Return the (X, Y) coordinate for the center point of the cell that contains the specified text.  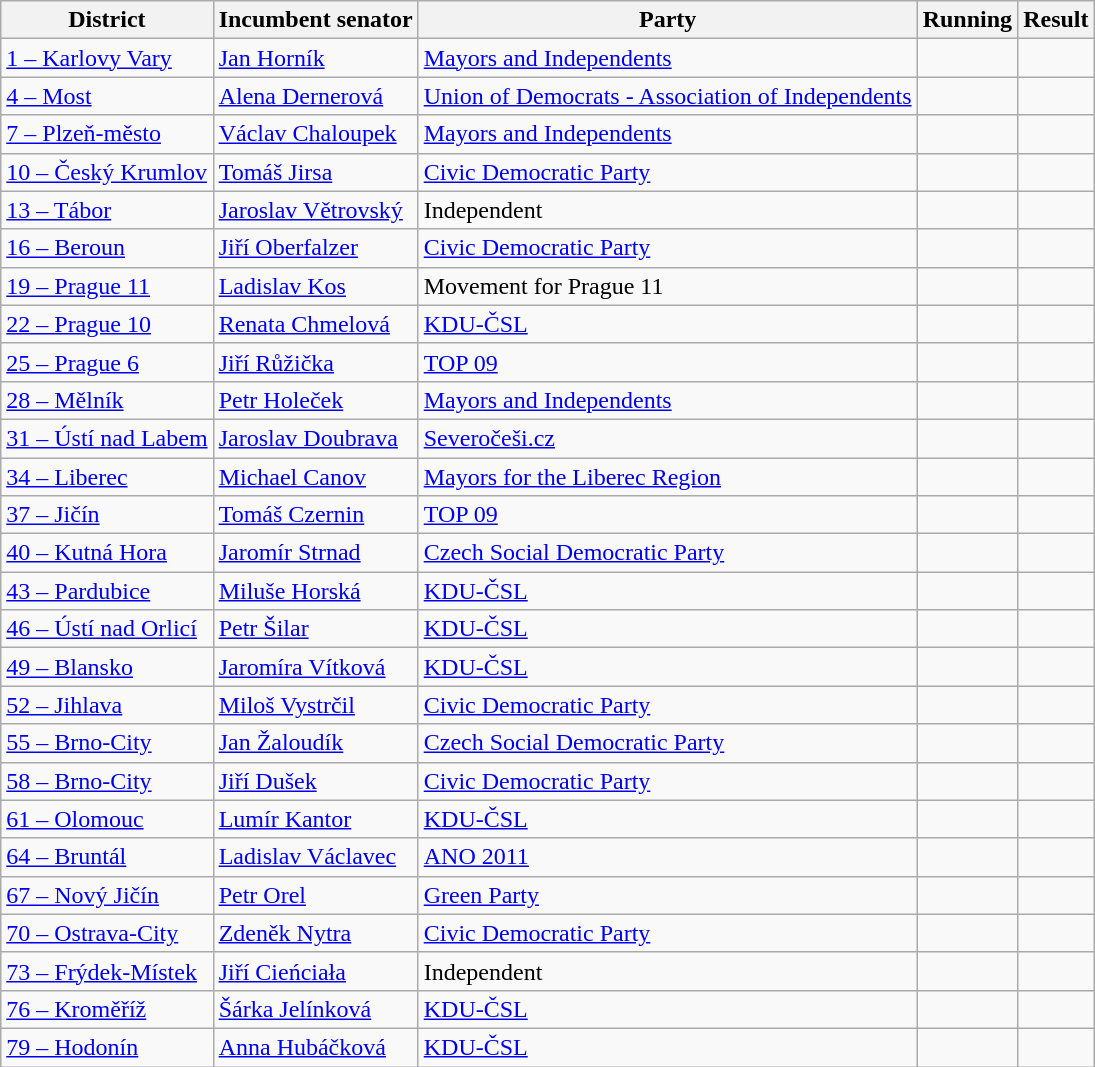
4 – Most (107, 96)
40 – Kutná Hora (107, 553)
Result (1056, 20)
Alena Dernerová (316, 96)
Jiří Cieńciała (316, 971)
Party (668, 20)
Jiří Dušek (316, 781)
76 – Kroměříž (107, 1009)
16 – Beroun (107, 248)
Anna Hubáčková (316, 1047)
Jaroslav Doubrava (316, 438)
52 – Jihlava (107, 705)
Jan Horník (316, 58)
34 – Liberec (107, 477)
Tomáš Jirsa (316, 172)
49 – Blansko (107, 667)
Green Party (668, 895)
Tomáš Czernin (316, 515)
Petr Holeček (316, 400)
Jaroslav Větrovský (316, 210)
13 – Tábor (107, 210)
37 – Jičín (107, 515)
Zdeněk Nytra (316, 933)
58 – Brno-City (107, 781)
43 – Pardubice (107, 591)
Severočeši.cz (668, 438)
District (107, 20)
Jan Žaloudík (316, 743)
Ladislav Václavec (316, 857)
Jaromír Strnad (316, 553)
22 – Prague 10 (107, 324)
1 – Karlovy Vary (107, 58)
Miluše Horská (316, 591)
Michael Canov (316, 477)
Incumbent senator (316, 20)
Renata Chmelová (316, 324)
Miloš Vystrčil (316, 705)
61 – Olomouc (107, 819)
Petr Šilar (316, 629)
Running (967, 20)
10 – Český Krumlov (107, 172)
Petr Orel (316, 895)
Jaromíra Vítková (316, 667)
Movement for Prague 11 (668, 286)
19 – Prague 11 (107, 286)
Jiří Oberfalzer (316, 248)
Václav Chaloupek (316, 134)
73 – Frýdek-Místek (107, 971)
64 – Bruntál (107, 857)
70 – Ostrava-City (107, 933)
Mayors for the Liberec Region (668, 477)
7 – Plzeň-město (107, 134)
25 – Prague 6 (107, 362)
Šárka Jelínková (316, 1009)
28 – Mělník (107, 400)
46 – Ústí nad Orlicí (107, 629)
31 – Ústí nad Labem (107, 438)
Union of Democrats - Association of Independents (668, 96)
55 – Brno-City (107, 743)
Jiří Růžička (316, 362)
Lumír Kantor (316, 819)
79 – Hodonín (107, 1047)
67 – Nový Jičín (107, 895)
Ladislav Kos (316, 286)
ANO 2011 (668, 857)
